Capture the cell that displays the provided text and extract its (X, Y) central coordinate. 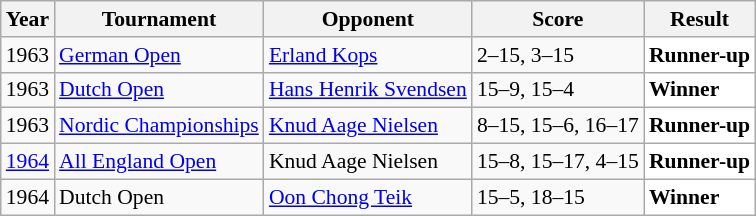
Year (28, 19)
8–15, 15–6, 16–17 (558, 126)
Erland Kops (368, 55)
Nordic Championships (159, 126)
All England Open (159, 162)
2–15, 3–15 (558, 55)
Tournament (159, 19)
Oon Chong Teik (368, 197)
German Open (159, 55)
Opponent (368, 19)
15–8, 15–17, 4–15 (558, 162)
15–5, 18–15 (558, 197)
15–9, 15–4 (558, 90)
Score (558, 19)
Result (700, 19)
Hans Henrik Svendsen (368, 90)
